Return the (X, Y) coordinate for the center point of the cell that contains the specified text.  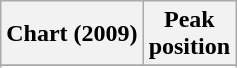
Peakposition (189, 34)
Chart (2009) (72, 34)
